For the text-containing cell, return its midpoint in [X, Y] coordinate format. 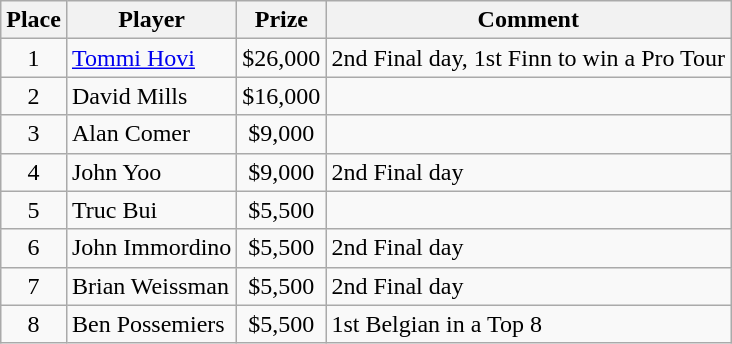
Brian Weissman [151, 286]
Place [34, 20]
John Yoo [151, 172]
Alan Comer [151, 134]
8 [34, 324]
Prize [282, 20]
1st Belgian in a Top 8 [528, 324]
2 [34, 96]
$26,000 [282, 58]
$16,000 [282, 96]
John Immordino [151, 248]
David Mills [151, 96]
6 [34, 248]
Player [151, 20]
7 [34, 286]
Ben Possemiers [151, 324]
2nd Final day, 1st Finn to win a Pro Tour [528, 58]
4 [34, 172]
Tommi Hovi [151, 58]
5 [34, 210]
1 [34, 58]
Truc Bui [151, 210]
3 [34, 134]
Comment [528, 20]
